Search for the cell housing the specified text and yield its (X, Y) center coordinate. 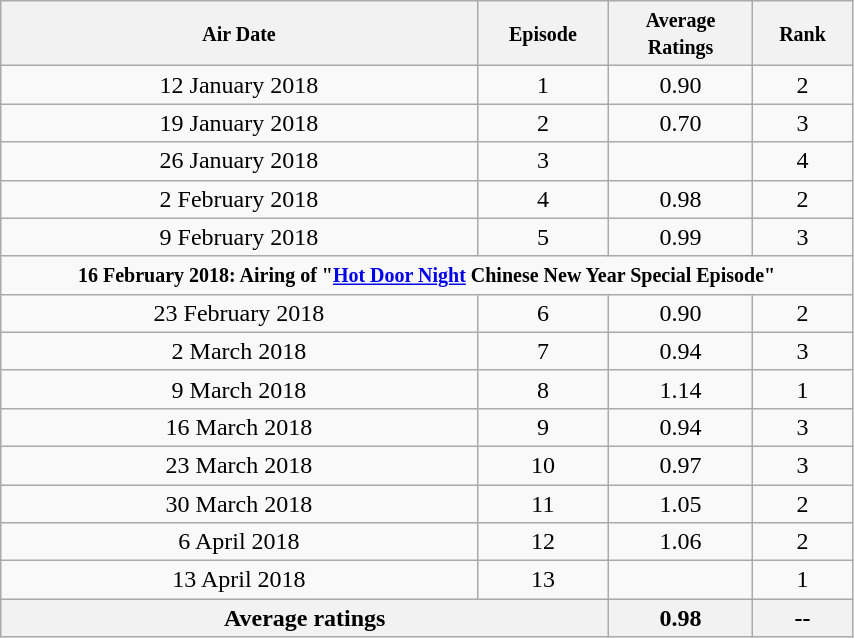
Episode (543, 34)
-- (803, 618)
1.14 (681, 389)
2 February 2018 (239, 199)
2 March 2018 (239, 351)
12 (543, 542)
6 (543, 313)
Average Ratings (681, 34)
23 February 2018 (239, 313)
9 February 2018 (239, 237)
1.06 (681, 542)
13 (543, 580)
13 April 2018 (239, 580)
Average ratings (305, 618)
16 March 2018 (239, 427)
6 April 2018 (239, 542)
11 (543, 503)
30 March 2018 (239, 503)
0.97 (681, 465)
23 March 2018 (239, 465)
8 (543, 389)
12 January 2018 (239, 85)
Air Date (239, 34)
19 January 2018 (239, 123)
9 March 2018 (239, 389)
1.05 (681, 503)
0.99 (681, 237)
5 (543, 237)
16 February 2018: Airing of "Hot Door Night Chinese New Year Special Episode" (427, 275)
10 (543, 465)
7 (543, 351)
26 January 2018 (239, 161)
Rank (803, 34)
0.70 (681, 123)
9 (543, 427)
